Provide the (x, y) coordinate of the cell's center where the given text is located.  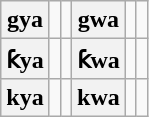
ƙwa (98, 59)
kwa (98, 97)
gya (26, 20)
kya (26, 97)
ƙya (26, 59)
gwa (98, 20)
